For the text-containing cell, return its midpoint in [x, y] coordinate format. 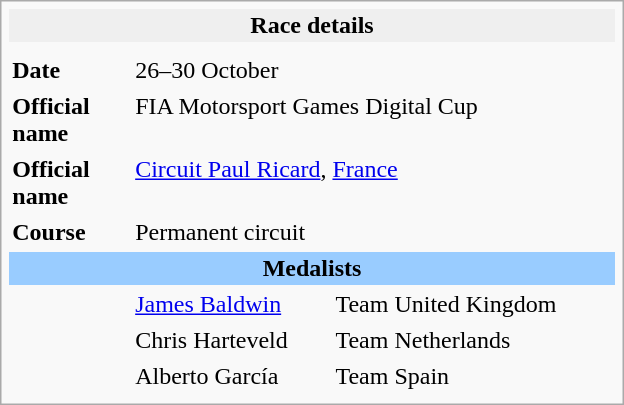
James Baldwin [230, 304]
Race details [312, 26]
Circuit Paul Ricard, France [374, 183]
Date [69, 70]
Alberto García [230, 376]
Medalists [312, 268]
FIA Motorsport Games Digital Cup [374, 120]
Team Netherlands [473, 340]
26–30 October [230, 70]
Team United Kingdom [473, 304]
Permanent circuit [374, 232]
Chris Harteveld [230, 340]
Course [69, 232]
Team Spain [473, 376]
